Detect which cell encompasses the target text, then output its [x, y] center coordinate. 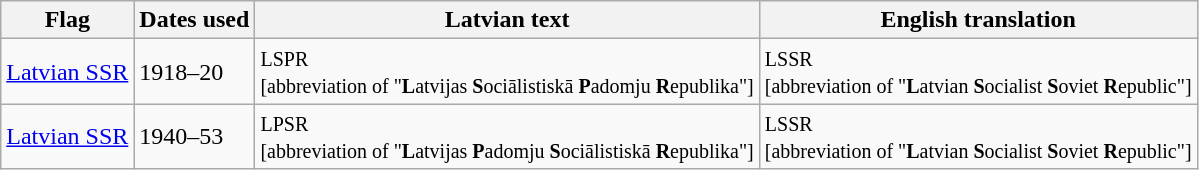
LPSR[abbreviation of "Latvijas Padomju Sociālistiskā Republika"] [507, 136]
1940–53 [194, 136]
Latvian text [507, 20]
Flag [68, 20]
English translation [978, 20]
Dates used [194, 20]
1918–20 [194, 72]
LSPR[abbreviation of "Latvijas Sociālistiskā Padomju Republika"] [507, 72]
